Search for the cell housing the specified text and yield its (X, Y) center coordinate. 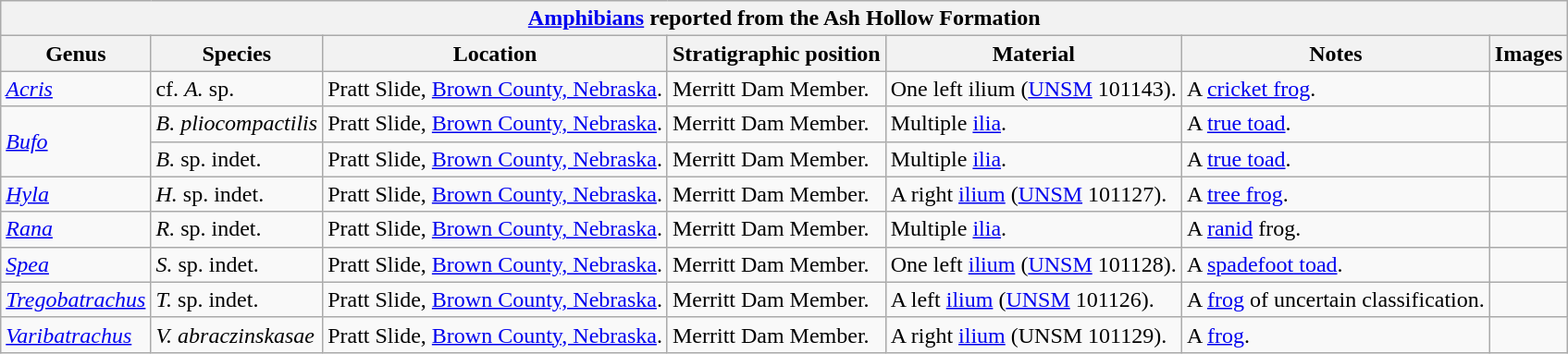
Species (237, 54)
Hyla (76, 194)
Bufo (76, 141)
A tree frog. (1336, 194)
A spadefoot toad. (1336, 264)
A cricket frog. (1336, 89)
A right ilium (UNSM 101129). (1033, 335)
Notes (1336, 54)
Stratigraphic position (776, 54)
S. sp. indet. (237, 264)
A left ilium (UNSM 101126). (1033, 299)
Amphibians reported from the Ash Hollow Formation (784, 18)
Rana (76, 229)
A right ilium (UNSM 101127). (1033, 194)
H. sp. indet. (237, 194)
B. pliocompactilis (237, 124)
One left ilium (UNSM 101128). (1033, 264)
A ranid frog. (1336, 229)
Tregobatrachus (76, 299)
A frog. (1336, 335)
T. sp. indet. (237, 299)
Images (1528, 54)
Genus (76, 54)
One left ilium (UNSM 101143). (1033, 89)
Varibatrachus (76, 335)
Location (496, 54)
R. sp. indet. (237, 229)
Material (1033, 54)
Acris (76, 89)
B. sp. indet. (237, 159)
cf. A. sp. (237, 89)
Spea (76, 264)
A frog of uncertain classification. (1336, 299)
V. abraczinskasae (237, 335)
